From the cell containing the given text, extract its center point as (x, y) coordinate. 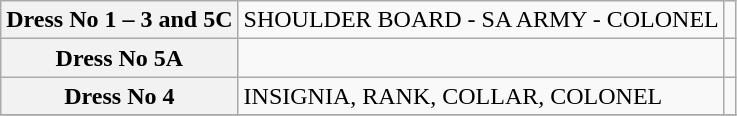
INSIGNIA, RANK, COLLAR, COLONEL (481, 96)
Dress No 4 (120, 96)
SHOULDER BOARD - SA ARMY - COLONEL (481, 20)
Dress No 5A (120, 58)
Dress No 1 – 3 and 5C (120, 20)
